Provide the [x, y] coordinate of the cell's center where the given text is located.  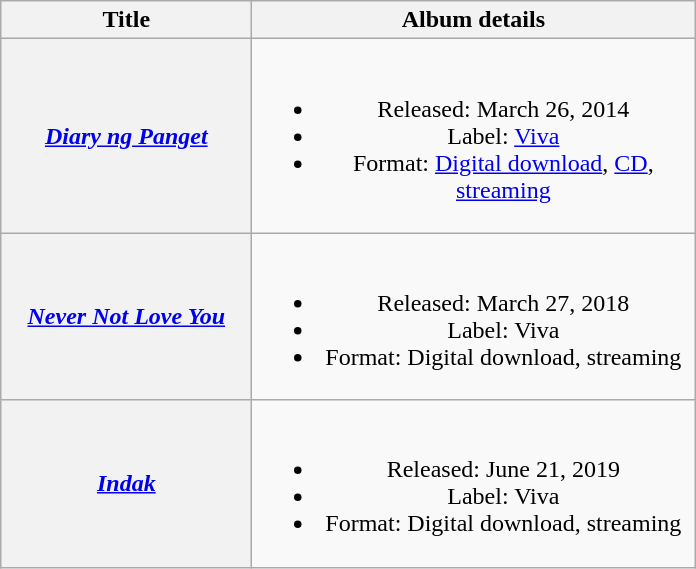
Released: March 27, 2018 Label: VivaFormat: Digital download, streaming [474, 316]
Released: March 26, 2014 Label: VivaFormat: Digital download, CD, streaming [474, 136]
Album details [474, 20]
Never Not Love You [126, 316]
Title [126, 20]
Indak [126, 484]
Released: June 21, 2019 Label: VivaFormat: Digital download, streaming [474, 484]
Diary ng Panget [126, 136]
